Determine the [X, Y] coordinate at the center of the cell enclosing the given text.  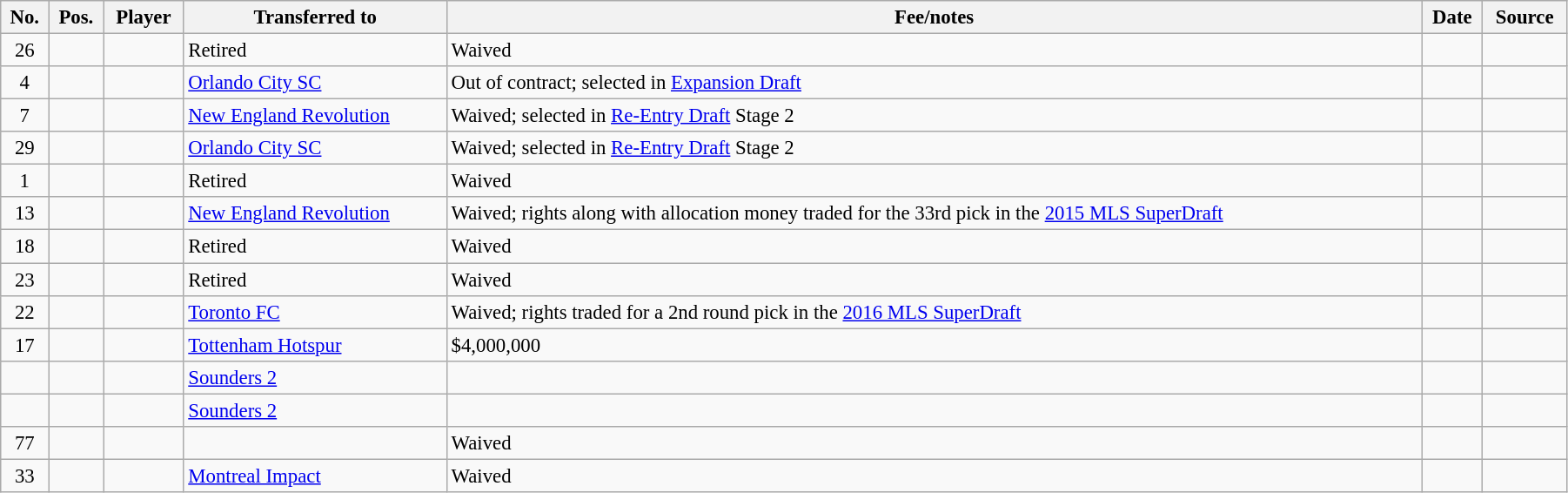
4 [24, 83]
Toronto FC [315, 312]
Player [144, 17]
13 [24, 213]
Out of contract; selected in Expansion Draft [935, 83]
18 [24, 246]
No. [24, 17]
Waived; rights traded for a 2nd round pick in the 2016 MLS SuperDraft [935, 312]
77 [24, 443]
7 [24, 116]
26 [24, 51]
Tottenham Hotspur [315, 345]
22 [24, 312]
23 [24, 280]
Source [1524, 17]
Fee/notes [935, 17]
Transferred to [315, 17]
17 [24, 345]
Montreal Impact [315, 476]
Waived; rights along with allocation money traded for the 33rd pick in the 2015 MLS SuperDraft [935, 213]
Pos. [77, 17]
$4,000,000 [935, 345]
29 [24, 148]
1 [24, 181]
33 [24, 476]
Date [1452, 17]
